Return the (X, Y) coordinate for the center point of the cell that contains the specified text.  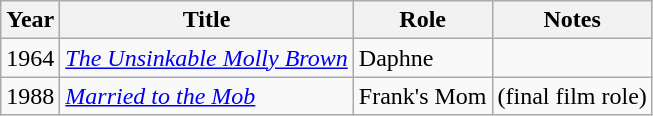
Frank's Mom (422, 96)
1964 (30, 58)
Daphne (422, 58)
1988 (30, 96)
Married to the Mob (206, 96)
Role (422, 20)
Title (206, 20)
The Unsinkable Molly Brown (206, 58)
(final film role) (572, 96)
Notes (572, 20)
Year (30, 20)
